Extract the [x, y] coordinate from the center of the cell holding the provided text.  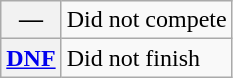
Did not compete [146, 20]
— [31, 20]
DNF [31, 58]
Did not finish [146, 58]
